From the cell containing the given text, extract its center point as [X, Y] coordinate. 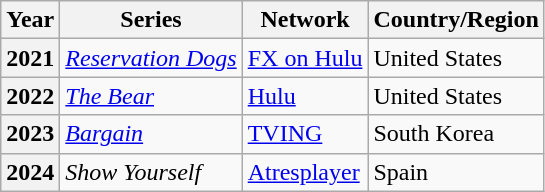
Spain [456, 172]
Year [30, 20]
Network [305, 20]
Bargain [151, 134]
2024 [30, 172]
FX on Hulu [305, 58]
2023 [30, 134]
Show Yourself [151, 172]
2022 [30, 96]
South Korea [456, 134]
Country/Region [456, 20]
Atresplayer [305, 172]
TVING [305, 134]
The Bear [151, 96]
2021 [30, 58]
Series [151, 20]
Hulu [305, 96]
Reservation Dogs [151, 58]
